Extract the (X, Y) coordinate from the center of the cell holding the provided text.  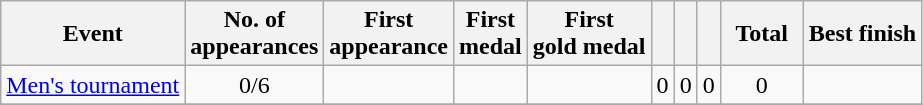
0/6 (254, 85)
Men's tournament (93, 85)
Best finish (862, 34)
No. ofappearances (254, 34)
Firstmedal (491, 34)
Total (762, 34)
Event (93, 34)
Firstappearance (389, 34)
Firstgold medal (589, 34)
